Return (x, y) of the center of cell containing provided text 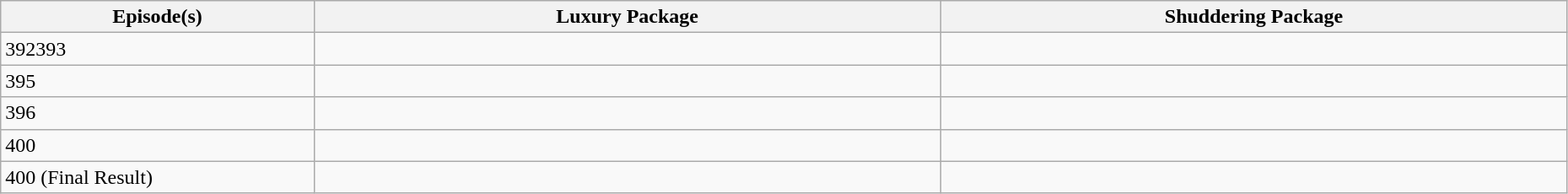
400 (157, 145)
395 (157, 81)
Shuddering Package (1253, 17)
Episode(s) (157, 17)
400 (Final Result) (157, 177)
Luxury Package (628, 17)
396 (157, 113)
392393 (157, 49)
